Detect which cell encompasses the target text, then output its (X, Y) center coordinate. 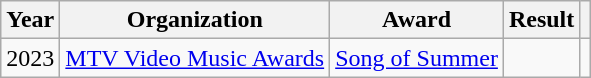
Year (30, 20)
Result (541, 20)
Organization (195, 20)
Award (417, 20)
2023 (30, 58)
Song of Summer (417, 58)
MTV Video Music Awards (195, 58)
